Find where the given text appears and provide that cell's center as (x, y) coordinate. 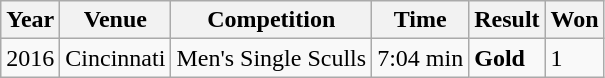
Competition (272, 20)
Venue (116, 20)
Gold (507, 58)
Time (420, 20)
Result (507, 20)
2016 (30, 58)
Men's Single Sculls (272, 58)
7:04 min (420, 58)
1 (574, 58)
Year (30, 20)
Won (574, 20)
Cincinnati (116, 58)
